Determine the (X, Y) coordinate at the center of the cell enclosing the given text.  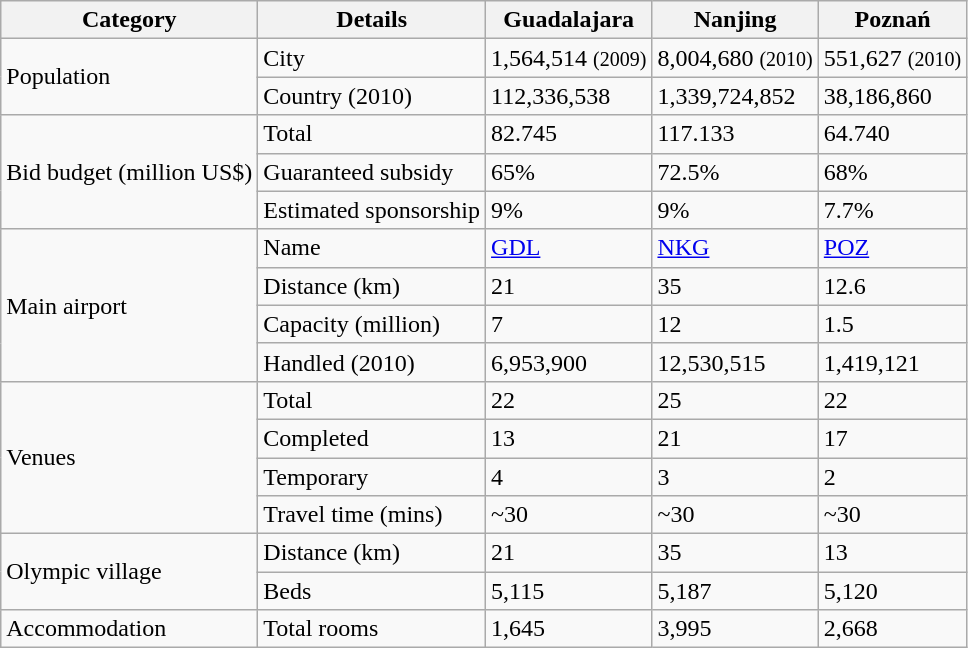
Poznań (892, 20)
Venues (130, 457)
Name (372, 248)
1.5 (892, 324)
3 (735, 477)
2 (892, 477)
68% (892, 172)
7 (569, 324)
3,995 (735, 629)
38,186,860 (892, 96)
5,115 (569, 591)
Nanjing (735, 20)
6,953,900 (569, 362)
1,339,724,852 (735, 96)
Main airport (130, 305)
8,004,680 (2010) (735, 58)
551,627 (2010) (892, 58)
1,564,514 (2009) (569, 58)
2,668 (892, 629)
Accommodation (130, 629)
7.7% (892, 210)
12.6 (892, 286)
5,120 (892, 591)
Estimated sponsorship (372, 210)
Olympic village (130, 572)
Bid budget (million US$) (130, 172)
Capacity (million) (372, 324)
1,419,121 (892, 362)
Handled (2010) (372, 362)
POZ (892, 248)
112,336,538 (569, 96)
17 (892, 438)
Total rooms (372, 629)
12,530,515 (735, 362)
Details (372, 20)
Guadalajara (569, 20)
4 (569, 477)
Completed (372, 438)
Population (130, 77)
64.740 (892, 134)
Beds (372, 591)
NKG (735, 248)
Travel time (mins) (372, 515)
GDL (569, 248)
65% (569, 172)
1,645 (569, 629)
Category (130, 20)
117.133 (735, 134)
25 (735, 400)
5,187 (735, 591)
Country (2010) (372, 96)
Temporary (372, 477)
City (372, 58)
72.5% (735, 172)
Guaranteed subsidy (372, 172)
12 (735, 324)
82.745 (569, 134)
